Provide the (X, Y) coordinate of the cell's center where the given text is located.  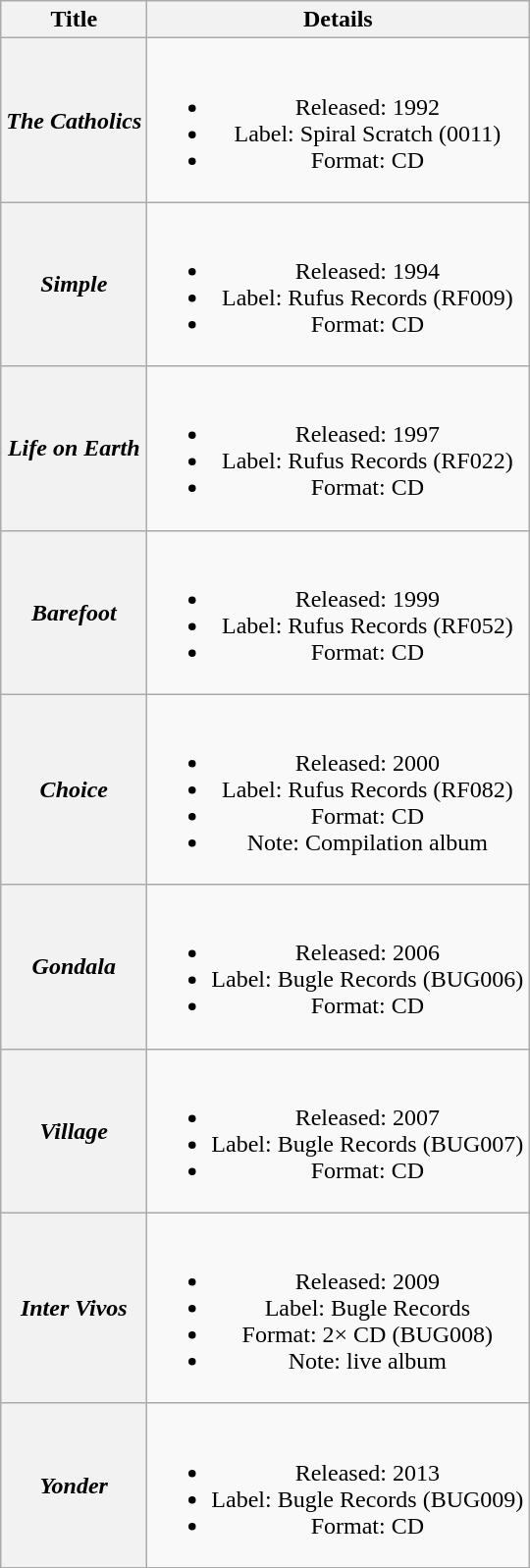
The Catholics (75, 120)
Released: 1999Label: Rufus Records (RF052)Format: CD (338, 613)
Released: 1992Label: Spiral Scratch (0011)Format: CD (338, 120)
Details (338, 20)
Released: 2007Label: Bugle Records (BUG007)Format: CD (338, 1131)
Released: 1997Label: Rufus Records (RF022)Format: CD (338, 448)
Yonder (75, 1485)
Released: 2009Label: Bugle RecordsFormat: 2× CD (BUG008)Note: live album (338, 1308)
Inter Vivos (75, 1308)
Life on Earth (75, 448)
Released: 2000Label: Rufus Records (RF082)Format: CDNote: Compilation album (338, 789)
Barefoot (75, 613)
Simple (75, 285)
Choice (75, 789)
Village (75, 1131)
Released: 1994Label: Rufus Records (RF009)Format: CD (338, 285)
Title (75, 20)
Released: 2013Label: Bugle Records (BUG009)Format: CD (338, 1485)
Released: 2006Label: Bugle Records (BUG006)Format: CD (338, 966)
Gondala (75, 966)
